For the text-containing cell, return its midpoint in (x, y) coordinate format. 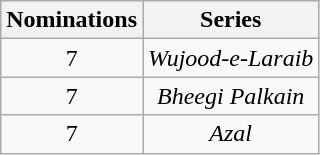
Series (230, 20)
Wujood-e-Laraib (230, 58)
Bheegi Palkain (230, 96)
Nominations (72, 20)
Azal (230, 134)
